Scan for the cell matching the given text and deliver its [x, y] coordinate at center. 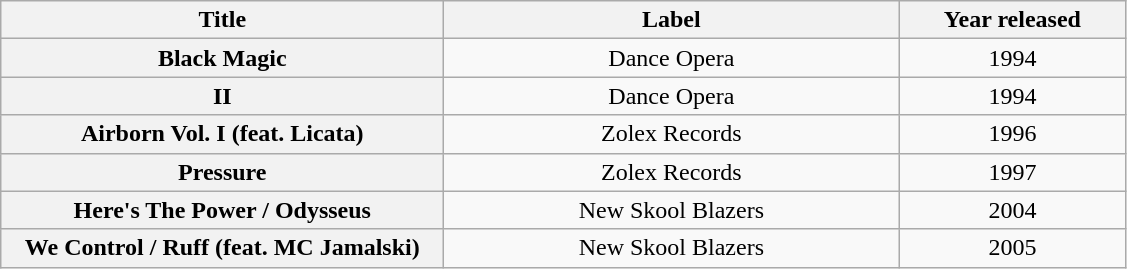
Airborn Vol. I (feat. Licata) [222, 134]
Year released [1012, 20]
2004 [1012, 210]
Pressure [222, 172]
2005 [1012, 248]
Here's The Power / Odysseus [222, 210]
1997 [1012, 172]
Label [672, 20]
1996 [1012, 134]
Title [222, 20]
Black Magic [222, 58]
II [222, 96]
We Control / Ruff (feat. MC Jamalski) [222, 248]
